Search for the cell housing the specified text and yield its [x, y] center coordinate. 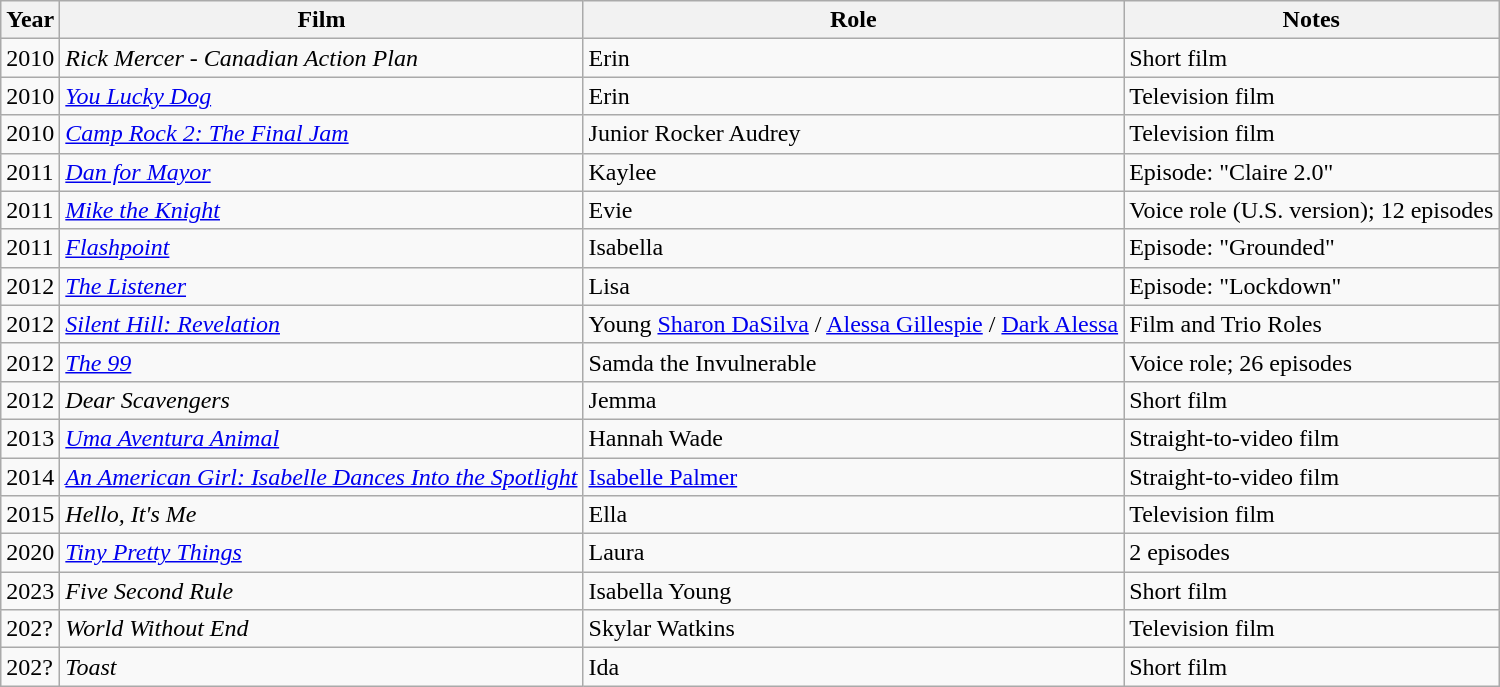
Tiny Pretty Things [322, 553]
Rick Mercer - Canadian Action Plan [322, 58]
Evie [854, 210]
The 99 [322, 362]
Voice role; 26 episodes [1312, 362]
Ella [854, 515]
Junior Rocker Audrey [854, 134]
Skylar Watkins [854, 629]
An American Girl: Isabelle Dances Into the Spotlight [322, 477]
Isabella [854, 248]
Camp Rock 2: The Final Jam [322, 134]
Hannah Wade [854, 438]
Samda the Invulnerable [854, 362]
Episode: "Grounded" [1312, 248]
Mike the Knight [322, 210]
Ida [854, 667]
2013 [30, 438]
Year [30, 20]
Film and Trio Roles [1312, 324]
Young Sharon DaSilva / Alessa Gillespie / Dark Alessa [854, 324]
Isabelle Palmer [854, 477]
Lisa [854, 286]
Isabella Young [854, 591]
Uma Aventura Animal [322, 438]
2023 [30, 591]
Voice role (U.S. version); 12 episodes [1312, 210]
Laura [854, 553]
World Without End [322, 629]
Kaylee [854, 172]
2015 [30, 515]
Film [322, 20]
You Lucky Dog [322, 96]
Hello, It's Me [322, 515]
Toast [322, 667]
The Listener [322, 286]
Jemma [854, 400]
2 episodes [1312, 553]
Flashpoint [322, 248]
Silent Hill: Revelation [322, 324]
Dear Scavengers [322, 400]
Episode: "Claire 2.0" [1312, 172]
Episode: "Lockdown" [1312, 286]
2014 [30, 477]
Five Second Rule [322, 591]
Role [854, 20]
Dan for Mayor [322, 172]
Notes [1312, 20]
2020 [30, 553]
